Output the (x, y) coordinate of the center of the cell containing the given text.  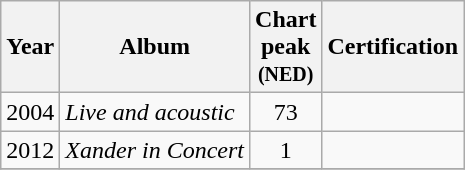
Certification (393, 47)
Album (155, 47)
1 (286, 150)
Chart peak(NED) (286, 47)
Live and acoustic (155, 112)
Year (30, 47)
Xander in Concert (155, 150)
73 (286, 112)
2012 (30, 150)
2004 (30, 112)
